Extract the (X, Y) coordinate from the center of the cell holding the provided text.  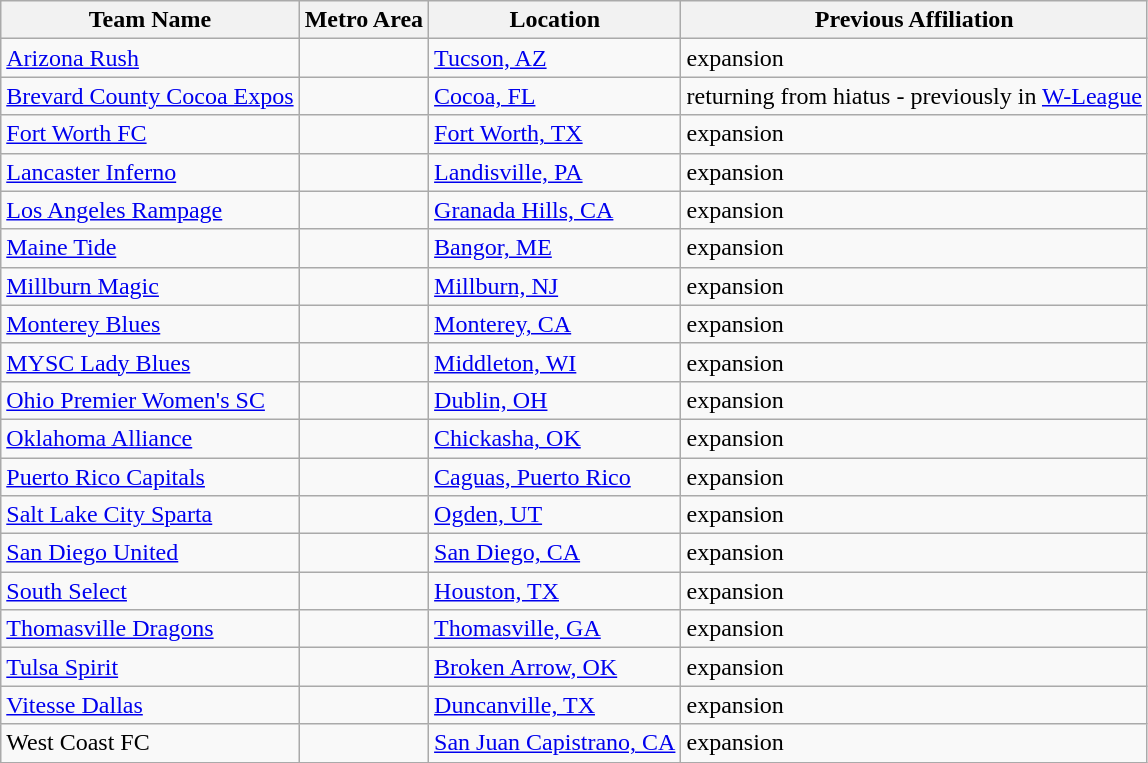
Puerto Rico Capitals (150, 477)
Tulsa Spirit (150, 667)
Millburn, NJ (555, 286)
Ogden, UT (555, 515)
Team Name (150, 20)
Previous Affiliation (914, 20)
Thomasville, GA (555, 629)
Tucson, AZ (555, 58)
Bangor, ME (555, 248)
Caguas, Puerto Rico (555, 477)
Dublin, OH (555, 400)
Ohio Premier Women's SC (150, 400)
returning from hiatus - previously in W-League (914, 96)
Fort Worth, TX (555, 134)
Lancaster Inferno (150, 172)
Arizona Rush (150, 58)
Los Angeles Rampage (150, 210)
South Select (150, 591)
Fort Worth FC (150, 134)
Houston, TX (555, 591)
Salt Lake City Sparta (150, 515)
Oklahoma Alliance (150, 438)
Location (555, 20)
Cocoa, FL (555, 96)
Monterey Blues (150, 324)
Millburn Magic (150, 286)
Landisville, PA (555, 172)
MYSC Lady Blues (150, 362)
San Diego, CA (555, 553)
Maine Tide (150, 248)
Granada Hills, CA (555, 210)
San Diego United (150, 553)
Metro Area (364, 20)
Chickasha, OK (555, 438)
San Juan Capistrano, CA (555, 743)
Brevard County Cocoa Expos (150, 96)
West Coast FC (150, 743)
Vitesse Dallas (150, 705)
Duncanville, TX (555, 705)
Monterey, CA (555, 324)
Middleton, WI (555, 362)
Broken Arrow, OK (555, 667)
Thomasville Dragons (150, 629)
